Detect which cell encompasses the target text, then output its (x, y) center coordinate. 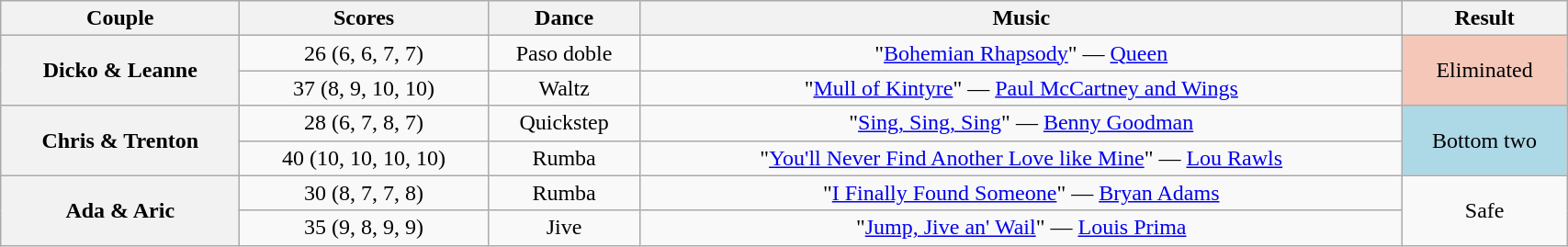
"Mull of Kintyre" — Paul McCartney and Wings (1021, 88)
Bottom two (1484, 140)
"I Finally Found Someone" — Bryan Adams (1021, 193)
Paso doble (564, 53)
Jive (564, 228)
Dance (564, 18)
Safe (1484, 210)
40 (10, 10, 10, 10) (364, 158)
Couple (120, 18)
Quickstep (564, 123)
28 (6, 7, 8, 7) (364, 123)
37 (8, 9, 10, 10) (364, 88)
Waltz (564, 88)
30 (8, 7, 7, 8) (364, 193)
"Bohemian Rhapsody" — Queen (1021, 53)
Music (1021, 18)
Scores (364, 18)
"Jump, Jive an' Wail" — Louis Prima (1021, 228)
Ada & Aric (120, 210)
Result (1484, 18)
Chris & Trenton (120, 140)
"You'll Never Find Another Love like Mine" — Lou Rawls (1021, 158)
"Sing, Sing, Sing" — Benny Goodman (1021, 123)
35 (9, 8, 9, 9) (364, 228)
26 (6, 6, 7, 7) (364, 53)
Dicko & Leanne (120, 71)
Eliminated (1484, 71)
